Extract the (X, Y) coordinate from the center of the cell holding the provided text.  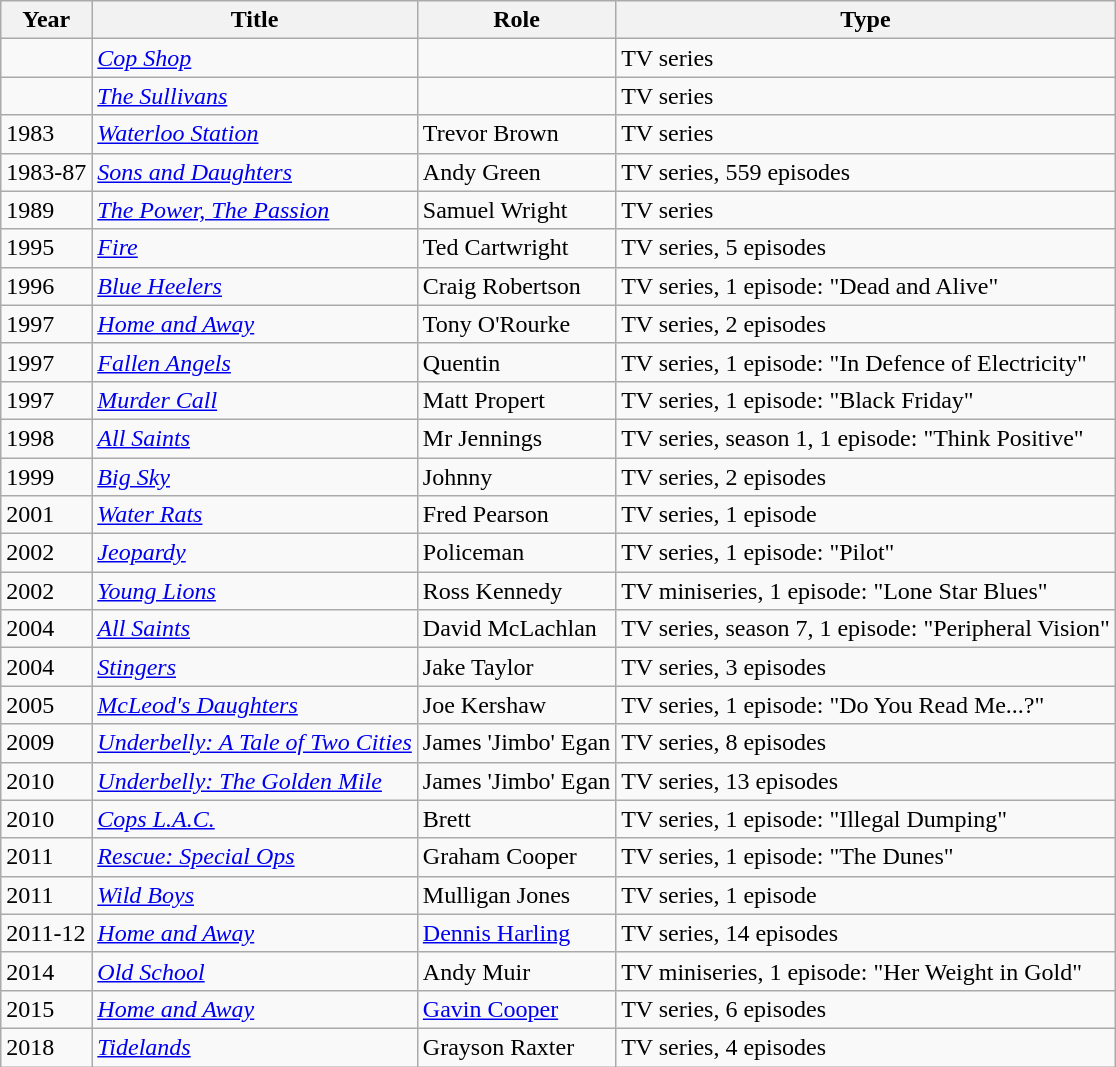
Wild Boys (255, 895)
TV series, 1 episode: "Do You Read Me...?" (866, 705)
Cops L.A.C. (255, 819)
1989 (46, 210)
McLeod's Daughters (255, 705)
TV series, 8 episodes (866, 743)
Dennis Harling (516, 933)
Old School (255, 971)
1999 (46, 477)
TV series, season 1, 1 episode: "Think Positive" (866, 438)
Blue Heelers (255, 286)
Jeopardy (255, 553)
TV series, 1 episode: "Illegal Dumping" (866, 819)
Trevor Brown (516, 134)
Water Rats (255, 515)
TV series, 13 episodes (866, 781)
1996 (46, 286)
Andy Green (516, 172)
Tony O'Rourke (516, 324)
Jake Taylor (516, 667)
TV series, 1 episode: "Pilot" (866, 553)
Matt Propert (516, 400)
Johnny (516, 477)
The Power, The Passion (255, 210)
Year (46, 20)
TV series, 3 episodes (866, 667)
Cop Shop (255, 58)
Craig Robertson (516, 286)
Murder Call (255, 400)
Young Lions (255, 591)
Sons and Daughters (255, 172)
Type (866, 20)
Role (516, 20)
Quentin (516, 362)
Stingers (255, 667)
TV series, 559 episodes (866, 172)
TV miniseries, 1 episode: "Lone Star Blues" (866, 591)
Brett (516, 819)
Gavin Cooper (516, 1009)
TV series, 14 episodes (866, 933)
Title (255, 20)
Underbelly: A Tale of Two Cities (255, 743)
1983-87 (46, 172)
Fred Pearson (516, 515)
David McLachlan (516, 629)
Waterloo Station (255, 134)
Samuel Wright (516, 210)
The Sullivans (255, 96)
1983 (46, 134)
TV series, 5 episodes (866, 248)
2015 (46, 1009)
2018 (46, 1047)
TV series, 1 episode: "The Dunes" (866, 857)
Fire (255, 248)
Mulligan Jones (516, 895)
2011-12 (46, 933)
Policeman (516, 553)
Ted Cartwright (516, 248)
2001 (46, 515)
Andy Muir (516, 971)
2014 (46, 971)
Mr Jennings (516, 438)
2009 (46, 743)
Big Sky (255, 477)
Joe Kershaw (516, 705)
TV series, 4 episodes (866, 1047)
Underbelly: The Golden Mile (255, 781)
1998 (46, 438)
TV series, season 7, 1 episode: "Peripheral Vision" (866, 629)
Ross Kennedy (516, 591)
TV series, 1 episode: "Dead and Alive" (866, 286)
TV miniseries, 1 episode: "Her Weight in Gold" (866, 971)
Grayson Raxter (516, 1047)
Graham Cooper (516, 857)
TV series, 6 episodes (866, 1009)
Fallen Angels (255, 362)
TV series, 1 episode: "In Defence of Electricity" (866, 362)
TV series, 1 episode: "Black Friday" (866, 400)
Rescue: Special Ops (255, 857)
Tidelands (255, 1047)
2005 (46, 705)
1995 (46, 248)
